Extract the (X, Y) coordinate from the center of the cell holding the provided text.  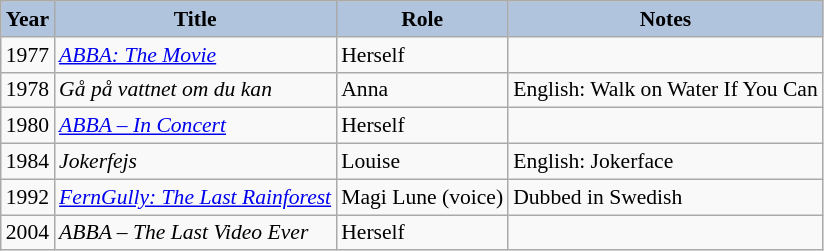
1992 (28, 197)
Notes (666, 19)
English: Walk on Water If You Can (666, 90)
Anna (422, 90)
Gå på vattnet om du kan (195, 90)
ABBA: The Movie (195, 55)
2004 (28, 233)
ABBA – In Concert (195, 126)
Magi Lune (voice) (422, 197)
Dubbed in Swedish (666, 197)
ABBA – The Last Video Ever (195, 233)
Title (195, 19)
1978 (28, 90)
Louise (422, 162)
English: Jokerface (666, 162)
1984 (28, 162)
FernGully: The Last Rainforest (195, 197)
1980 (28, 126)
1977 (28, 55)
Jokerfejs (195, 162)
Year (28, 19)
Role (422, 19)
